Extract the (X, Y) coordinate from the center of the cell holding the provided text.  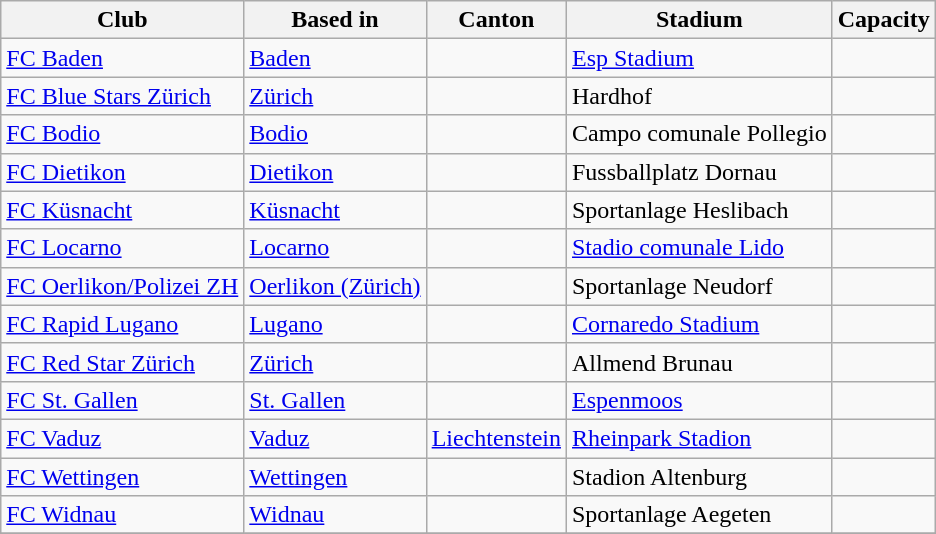
Espenmoos (699, 400)
Locarno (335, 248)
Sportanlage Heslibach (699, 210)
Cornaredo Stadium (699, 324)
FC Dietikon (122, 172)
Sportanlage Aegeten (699, 515)
Club (122, 20)
FC Blue Stars Zürich (122, 96)
Lugano (335, 324)
FC St. Gallen (122, 400)
Dietikon (335, 172)
FC Oerlikon/Polizei ZH (122, 286)
Wettingen (335, 477)
Küsnacht (335, 210)
Esp Stadium (699, 58)
FC Bodio (122, 134)
Bodio (335, 134)
Campo comunale Pollegio (699, 134)
Baden (335, 58)
Sportanlage Neudorf (699, 286)
Canton (496, 20)
FC Locarno (122, 248)
Rheinpark Stadion (699, 438)
FC Küsnacht (122, 210)
FC Red Star Zürich (122, 362)
Stadio comunale Lido (699, 248)
FC Vaduz (122, 438)
Capacity (884, 20)
FC Baden (122, 58)
Stadium (699, 20)
FC Widnau (122, 515)
St. Gallen (335, 400)
FC Wettingen (122, 477)
Stadion Altenburg (699, 477)
FC Rapid Lugano (122, 324)
Oerlikon (Zürich) (335, 286)
Allmend Brunau (699, 362)
Hardhof (699, 96)
Widnau (335, 515)
Fussballplatz Dornau (699, 172)
Vaduz (335, 438)
Liechtenstein (496, 438)
Based in (335, 20)
